Return (x, y) of the center of cell containing provided text 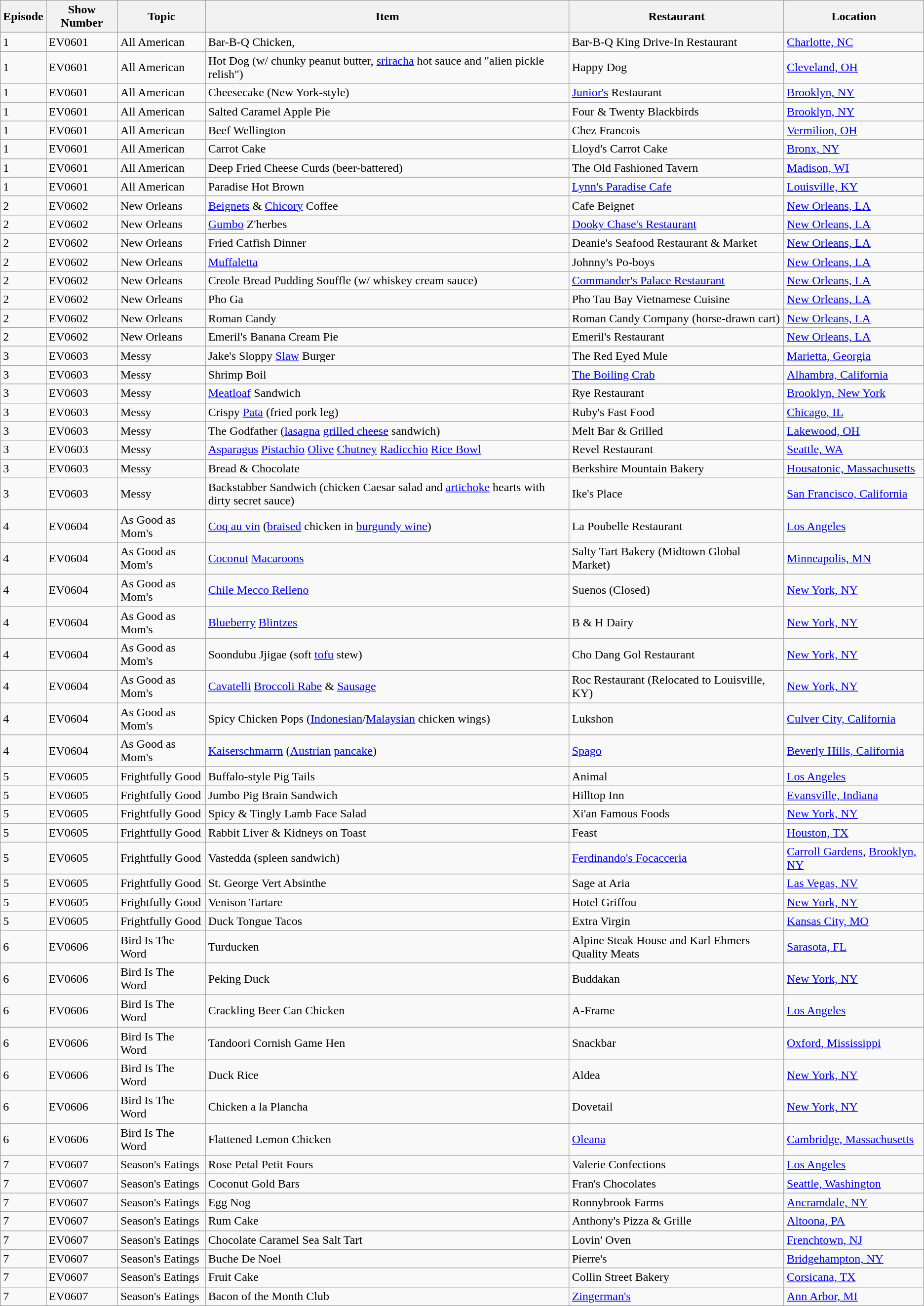
Shrimp Boil (387, 375)
Blueberry Blintzes (387, 622)
Location (854, 17)
Bridgehampton, NY (854, 1259)
Marietta, Georgia (854, 356)
Oleana (676, 1139)
The Godfather (lasagna grilled cheese sandwich) (387, 431)
Collin Street Bakery (676, 1277)
Venison Tartare (387, 902)
Lakewood, OH (854, 431)
Alpine Steak House and Karl Ehmers Quality Meats (676, 947)
Hotel Griffou (676, 902)
Coconut Gold Bars (387, 1184)
Cheesecake (New York-style) (387, 93)
Kansas City, MO (854, 921)
Emeril's Banana Cream Pie (387, 337)
Buche De Noel (387, 1259)
B & H Dairy (676, 622)
San Francisco, California (854, 494)
Suenos (Closed) (676, 590)
Crackling Beer Can Chicken (387, 1011)
Creole Bread Pudding Souffle (w/ whiskey cream sauce) (387, 281)
Restaurant (676, 17)
Anthony's Pizza & Grille (676, 1221)
Alhambra, California (854, 375)
Madison, WI (854, 168)
Cleveland, OH (854, 67)
Seattle, WA (854, 450)
Sarasota, FL (854, 947)
Rose Petal Petit Fours (387, 1165)
Dooky Chase's Restaurant (676, 224)
Rabbit Liver & Kidneys on Toast (387, 833)
Egg Nog (387, 1202)
Muffaletta (387, 262)
Hilltop Inn (676, 795)
Xi'an Famous Foods (676, 814)
Chocolate Caramel Sea Salt Tart (387, 1240)
Cafe Beignet (676, 205)
Item (387, 17)
Fried Catfish Dinner (387, 243)
Spago (676, 751)
Kaiserschmarrn (Austrian pancake) (387, 751)
Minneapolis, MN (854, 558)
Beef Wellington (387, 130)
The Old Fashioned Tavern (676, 168)
Turducken (387, 947)
Corsicana, TX (854, 1277)
Jumbo Pig Brain Sandwich (387, 795)
Chez Francois (676, 130)
Flattened Lemon Chicken (387, 1139)
Fran's Chocolates (676, 1184)
Show Number (82, 17)
Bread & Chocolate (387, 468)
Beverly Hills, California (854, 751)
Tandoori Cornish Game Hen (387, 1042)
Berkshire Mountain Bakery (676, 468)
Duck Tongue Tacos (387, 921)
Crispy Pata (fried pork leg) (387, 412)
Aldea (676, 1075)
Snackbar (676, 1042)
Lloyd's Carrot Cake (676, 149)
Ann Arbor, MI (854, 1296)
Soondubu Jjigae (soft tofu stew) (387, 654)
Animal (676, 776)
Seattle, Washington (854, 1184)
Coconut Macaroons (387, 558)
Bar-B-Q King Drive-In Restaurant (676, 42)
Oxford, Mississippi (854, 1042)
Pho Tau Bay Vietnamese Cuisine (676, 300)
Charlotte, NC (854, 42)
Lynn's Paradise Cafe (676, 187)
Rum Cake (387, 1221)
Bar-B-Q Chicken, (387, 42)
Carroll Gardens, Brooklyn, NY (854, 858)
Salted Caramel Apple Pie (387, 112)
Feast (676, 833)
Bronx, NY (854, 149)
Fruit Cake (387, 1277)
Ike's Place (676, 494)
Las Vegas, NV (854, 883)
Commander's Palace Restaurant (676, 281)
Sage at Aria (676, 883)
Chicago, IL (854, 412)
Duck Rice (387, 1075)
Brooklyn, New York (854, 393)
Houston, TX (854, 833)
Buffalo-style Pig Tails (387, 776)
Roman Candy (387, 318)
Emeril's Restaurant (676, 337)
Happy Dog (676, 67)
Bacon of the Month Club (387, 1296)
Spicy & Tingly Lamb Face Salad (387, 814)
Evansville, Indiana (854, 795)
Revel Restaurant (676, 450)
Cambridge, Massachusetts (854, 1139)
Culver City, California (854, 719)
Johnny's Po-boys (676, 262)
Ferdinando's Focacceria (676, 858)
Lovin' Oven (676, 1240)
The Boiling Crab (676, 375)
Cho Dang Gol Restaurant (676, 654)
Frenchtown, NJ (854, 1240)
Roc Restaurant (Relocated to Louisville, KY) (676, 687)
Vermilion, OH (854, 130)
Asparagus Pistachio Olive Chutney Radicchio Rice Bowl (387, 450)
Louisville, KY (854, 187)
Buddakan (676, 978)
Altoona, PA (854, 1221)
Vastedda (spleen sandwich) (387, 858)
Rye Restaurant (676, 393)
Peking Duck (387, 978)
Backstabber Sandwich (chicken Caesar salad and artichoke hearts with dirty secret sauce) (387, 494)
Chile Mecco Relleno (387, 590)
Dovetail (676, 1108)
Cavatelli Broccoli Rabe & Sausage (387, 687)
Chicken a la Plancha (387, 1108)
Carrot Cake (387, 149)
Melt Bar & Grilled (676, 431)
Zingerman's (676, 1296)
Coq au vin (braised chicken in burgundy wine) (387, 526)
Hot Dog (w/ chunky peanut butter, sriracha hot sauce and "alien pickle relish") (387, 67)
Deep Fried Cheese Curds (beer-battered) (387, 168)
Valerie Confections (676, 1165)
Pierre's (676, 1259)
Jake's Sloppy Slaw Burger (387, 356)
Deanie's Seafood Restaurant & Market (676, 243)
Lukshon (676, 719)
Ruby's Fast Food (676, 412)
Beignets & Chicory Coffee (387, 205)
Pho Ga (387, 300)
Episode (23, 17)
Ronnybrook Farms (676, 1202)
A-Frame (676, 1011)
Spicy Chicken Pops (Indonesian/Malaysian chicken wings) (387, 719)
Junior's Restaurant (676, 93)
Gumbo Z'herbes (387, 224)
Meatloaf Sandwich (387, 393)
Extra Virgin (676, 921)
La Poubelle Restaurant (676, 526)
Paradise Hot Brown (387, 187)
Topic (161, 17)
Four & Twenty Blackbirds (676, 112)
St. George Vert Absinthe (387, 883)
The Red Eyed Mule (676, 356)
Roman Candy Company (horse-drawn cart) (676, 318)
Ancramdale, NY (854, 1202)
Salty Tart Bakery (Midtown Global Market) (676, 558)
Housatonic, Massachusetts (854, 468)
